Search for the cell housing the specified text and yield its [x, y] center coordinate. 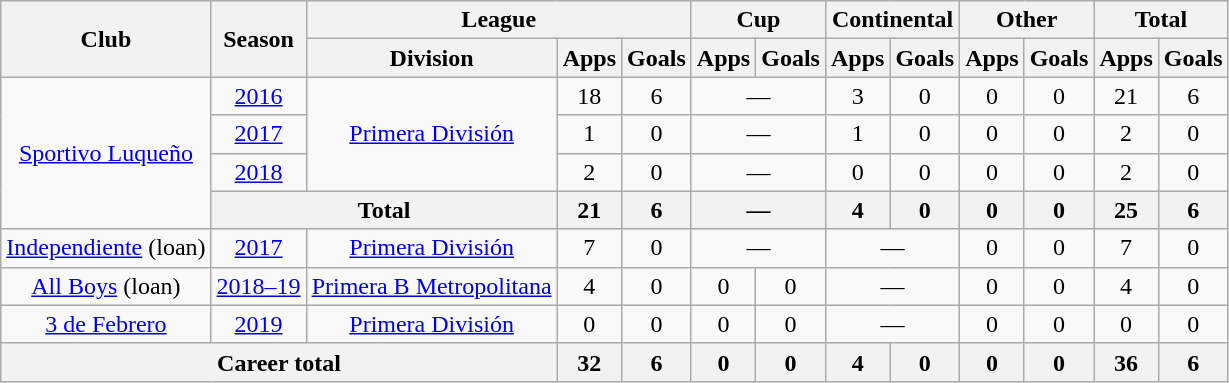
2016 [258, 96]
25 [1126, 210]
Continental [892, 20]
3 de Febrero [106, 324]
Division [432, 58]
Cup [758, 20]
Sportivo Luqueño [106, 153]
Career total [279, 362]
2018 [258, 172]
Independiente (loan) [106, 248]
Other [1027, 20]
2018–19 [258, 286]
Club [106, 39]
Season [258, 39]
2019 [258, 324]
All Boys (loan) [106, 286]
League [498, 20]
36 [1126, 362]
Primera B Metropolitana [432, 286]
32 [589, 362]
3 [857, 96]
18 [589, 96]
